Return the [X, Y] coordinate for the center point of the cell that contains the specified text.  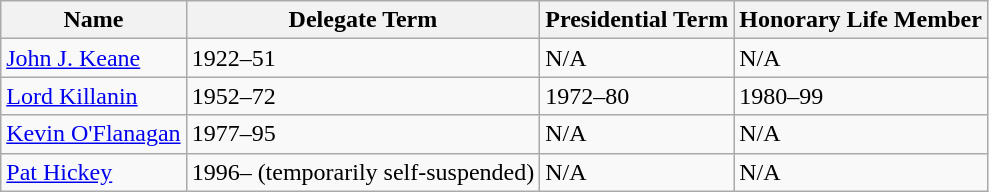
John J. Keane [94, 58]
Honorary Life Member [861, 20]
1980–99 [861, 96]
1996– (temporarily self-suspended) [363, 172]
1922–51 [363, 58]
1972–80 [637, 96]
Name [94, 20]
Lord Killanin [94, 96]
Presidential Term [637, 20]
Delegate Term [363, 20]
Kevin O'Flanagan [94, 134]
Pat Hickey [94, 172]
1977–95 [363, 134]
1952–72 [363, 96]
